Pinpoint the cell where the given text exists, returning its (x, y) midpoint coordinate. 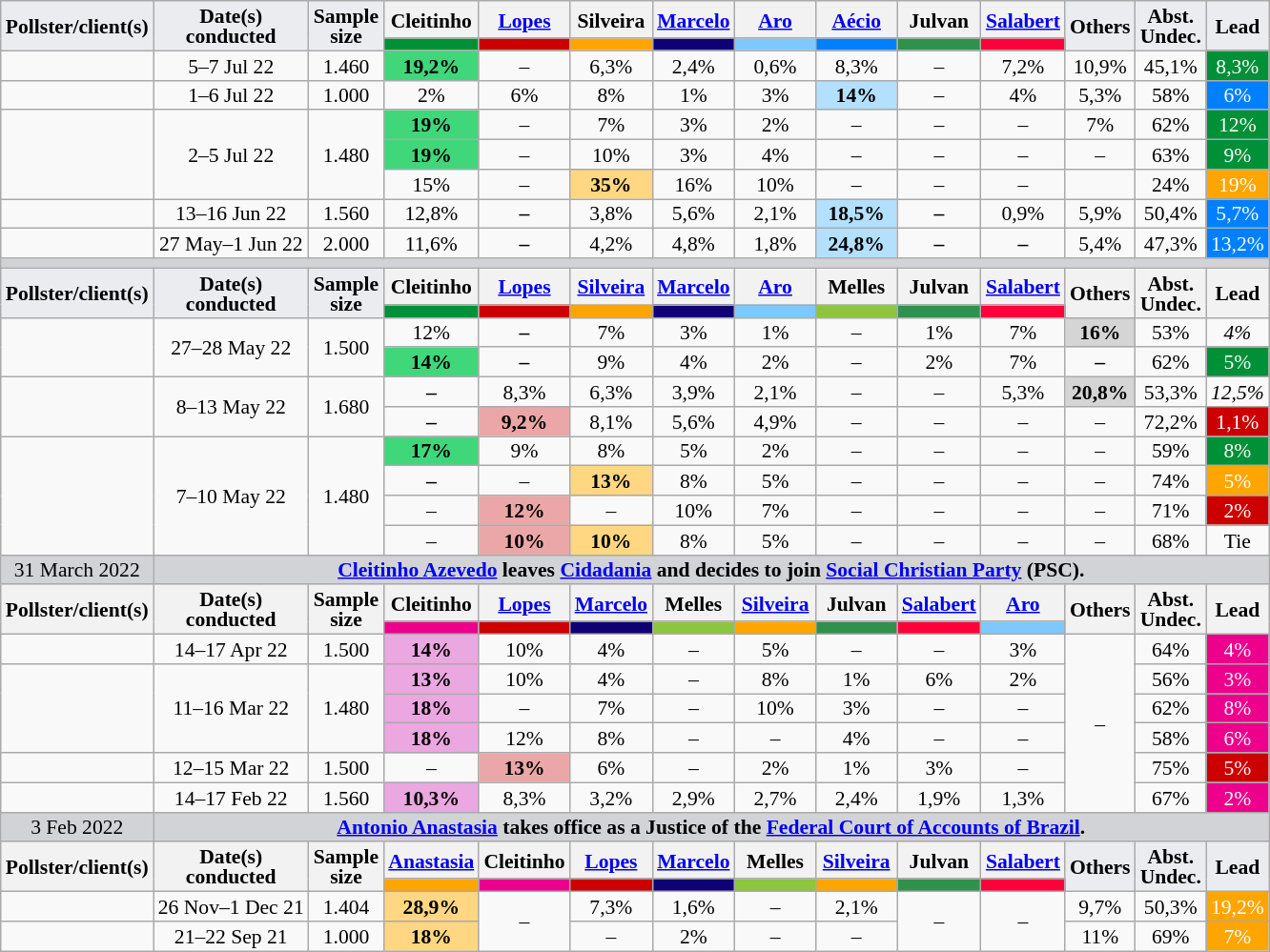
63% (1171, 154)
35% (611, 185)
68% (1171, 539)
2.000 (346, 244)
17% (431, 452)
2–5 Jul 22 (231, 154)
27–28 May 22 (231, 347)
72,2% (1171, 421)
50,4% (1171, 213)
13–16 Jun 22 (231, 213)
59% (1171, 452)
2,7% (776, 797)
9,2% (524, 421)
27 May–1 Jun 22 (231, 244)
12,5% (1238, 393)
18,5% (856, 213)
2,9% (693, 797)
1.460 (346, 65)
4,8% (693, 244)
11,6% (431, 244)
1,3% (1023, 797)
4,2% (611, 244)
1,6% (693, 907)
67% (1171, 797)
69% (1171, 936)
8–13 May 22 (231, 407)
64% (1171, 650)
Cleitinho Azevedo leaves Cidadania and decides to join Social Christian Party (PSC). (711, 570)
12,8% (431, 213)
7–10 May 22 (231, 496)
5–7 Jul 22 (231, 65)
8,1% (611, 421)
5,9% (1100, 213)
3,8% (611, 213)
1.404 (346, 907)
24% (1171, 185)
13,2% (1238, 244)
26 Nov–1 Dec 21 (231, 907)
4,9% (776, 421)
14–17 Feb 22 (231, 797)
3 Feb 2022 (77, 827)
10,9% (1100, 65)
31 March 2022 (77, 570)
7,2% (1023, 65)
74% (1171, 480)
Antonio Anastasia takes office as a Justice of the Federal Court of Accounts of Brazil. (711, 827)
45,1% (1171, 65)
0,9% (1023, 213)
1,8% (776, 244)
11–16 Mar 22 (231, 709)
53,3% (1171, 393)
5,4% (1100, 244)
21–22 Sep 21 (231, 936)
Tie (1238, 539)
20,8% (1100, 393)
56% (1171, 679)
11% (1100, 936)
3,9% (693, 393)
0,6% (776, 65)
28,9% (431, 907)
3,2% (611, 797)
9,7% (1100, 907)
1,1% (1238, 421)
Anastasia (431, 861)
47,3% (1171, 244)
15% (431, 185)
7,3% (611, 907)
12–15 Mar 22 (231, 768)
1,9% (939, 797)
1.680 (346, 407)
10,3% (431, 797)
50,3% (1171, 907)
Aécio (856, 19)
14–17 Apr 22 (231, 650)
71% (1171, 511)
24,8% (856, 244)
5,7% (1238, 213)
53% (1171, 332)
75% (1171, 768)
1–6 Jul 22 (231, 95)
